For the text-containing cell, return its midpoint in [x, y] coordinate format. 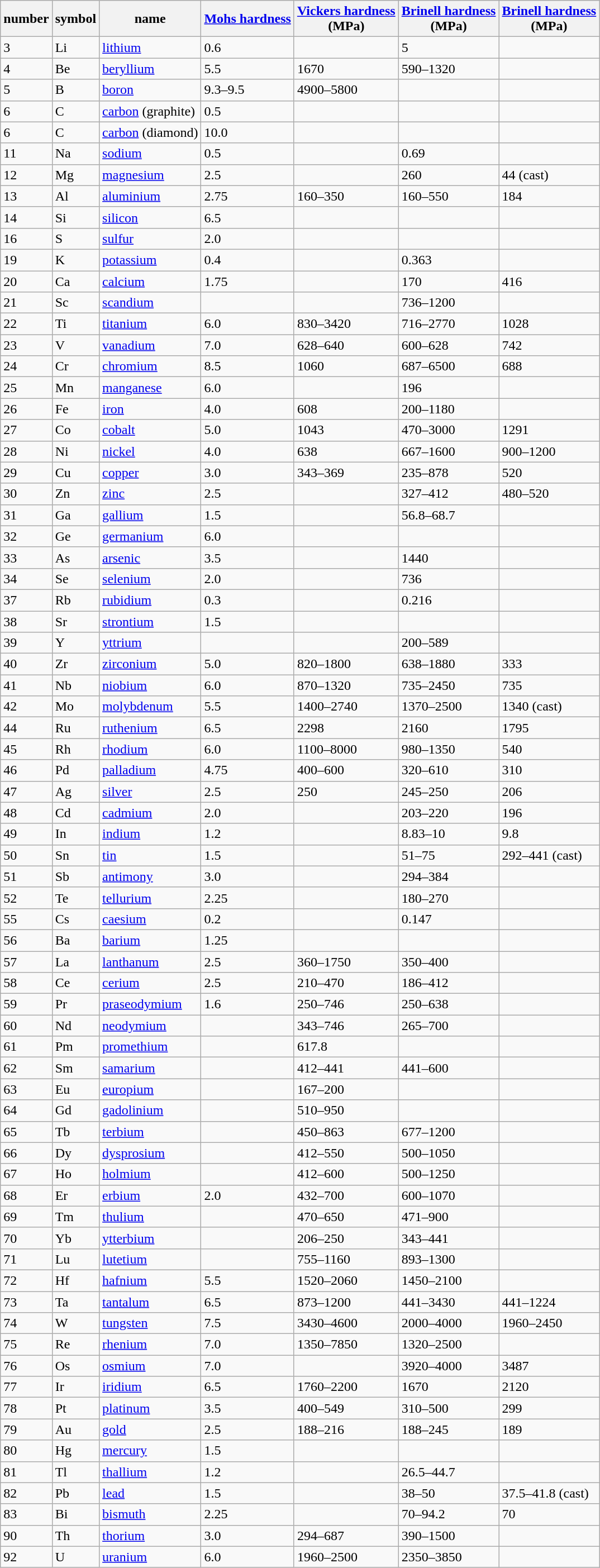
608 [346, 409]
66 [26, 1153]
Mn [75, 388]
26 [26, 409]
Pb [75, 1493]
Ba [75, 940]
1450–2100 [449, 1280]
gadolinium [150, 1111]
450–863 [346, 1132]
Pr [75, 1004]
56 [26, 940]
number [26, 19]
9.8 [549, 834]
250–638 [449, 1004]
yttrium [150, 643]
caesium [150, 919]
320–610 [449, 770]
873–1200 [346, 1302]
40 [26, 664]
Ru [75, 728]
830–3420 [346, 324]
441–1224 [549, 1302]
Y [75, 643]
200–589 [449, 643]
terbium [150, 1132]
600–628 [449, 345]
83 [26, 1514]
tungsten [150, 1323]
77 [26, 1387]
50 [26, 855]
zinc [150, 494]
22 [26, 324]
57 [26, 961]
29 [26, 473]
55 [26, 919]
470–650 [346, 1217]
Sb [75, 876]
590–1320 [449, 69]
210–470 [346, 983]
687–6500 [449, 366]
49 [26, 834]
B [75, 90]
294–384 [449, 876]
1.25 [247, 940]
638–1880 [449, 664]
343–746 [346, 1026]
Cs [75, 919]
Li [75, 47]
Dy [75, 1153]
343–369 [346, 473]
3430–4600 [346, 1323]
28 [26, 451]
62 [26, 1068]
38–50 [449, 1493]
75 [26, 1345]
500–1050 [449, 1153]
90 [26, 1536]
520 [549, 473]
Mg [75, 175]
79 [26, 1429]
200–1180 [449, 409]
europium [150, 1089]
beryllium [150, 69]
Bi [75, 1514]
3920–4000 [449, 1366]
uranium [150, 1557]
Ho [75, 1174]
39 [26, 643]
80 [26, 1451]
cadmium [150, 813]
294–687 [346, 1536]
barium [150, 940]
name [150, 19]
Ag [75, 792]
206 [549, 792]
Sm [75, 1068]
1340 (cast) [549, 707]
zirconium [150, 664]
8.83–10 [449, 834]
Pt [75, 1408]
34 [26, 579]
27 [26, 430]
In [75, 834]
La [75, 961]
3487 [549, 1366]
Ni [75, 451]
10.0 [247, 132]
iron [150, 409]
688 [549, 366]
167–200 [346, 1089]
1760–2200 [346, 1387]
vanadium [150, 345]
51 [26, 876]
2298 [346, 728]
Rb [75, 600]
735–2450 [449, 685]
47 [26, 792]
U [75, 1557]
dysprosium [150, 1153]
203–220 [449, 813]
calcium [150, 281]
820–1800 [346, 664]
250 [346, 792]
189 [549, 1429]
3 [26, 47]
rhenium [150, 1345]
32 [26, 536]
manganese [150, 388]
160–550 [449, 196]
0.2 [247, 919]
390–1500 [449, 1536]
600–1070 [449, 1195]
potassium [150, 260]
4.75 [247, 770]
indium [150, 834]
Pm [75, 1047]
Ce [75, 983]
titanium [150, 324]
aluminium [150, 196]
Tm [75, 1217]
1.75 [247, 281]
48 [26, 813]
65 [26, 1132]
441–600 [449, 1068]
471–900 [449, 1217]
selenium [150, 579]
37 [26, 600]
893–1300 [449, 1259]
tantalum [150, 1302]
carbon (diamond) [150, 132]
molybdenum [150, 707]
677–1200 [449, 1132]
2000–4000 [449, 1323]
59 [26, 1004]
299 [549, 1408]
265–700 [449, 1026]
niobium [150, 685]
63 [26, 1089]
206–250 [346, 1238]
350–400 [449, 961]
2160 [449, 728]
Au [75, 1429]
scandium [150, 303]
lutetium [150, 1259]
292–441 (cast) [549, 855]
rubidium [150, 600]
37.5–41.8 (cast) [549, 1493]
Tl [75, 1472]
neodymium [150, 1026]
thorium [150, 1536]
1370–2500 [449, 707]
K [75, 260]
Al [75, 196]
70–94.2 [449, 1514]
osmium [150, 1366]
0.6 [247, 47]
45 [26, 749]
Nd [75, 1026]
bismuth [150, 1514]
4900–5800 [346, 90]
chromium [150, 366]
500–1250 [449, 1174]
441–3430 [449, 1302]
26.5–44.7 [449, 1472]
56.8–68.7 [449, 515]
735 [549, 685]
628–640 [346, 345]
Ca [75, 281]
69 [26, 1217]
antimony [150, 876]
742 [549, 345]
lanthanum [150, 961]
lithium [150, 47]
Sn [75, 855]
667–1600 [449, 451]
412–550 [346, 1153]
thallium [150, 1472]
0.216 [449, 600]
mercury [150, 1451]
thulium [150, 1217]
Hg [75, 1451]
cobalt [150, 430]
Cu [75, 473]
25 [26, 388]
Mohs hardness [247, 19]
Rh [75, 749]
Er [75, 1195]
0.69 [449, 154]
23 [26, 345]
0.147 [449, 919]
1960–2450 [549, 1323]
Pd [75, 770]
67 [26, 1174]
58 [26, 983]
silicon [150, 217]
24 [26, 366]
92 [26, 1557]
Te [75, 898]
1043 [346, 430]
Si [75, 217]
480–520 [549, 494]
638 [346, 451]
400–600 [346, 770]
iridium [150, 1387]
S [75, 239]
870–1320 [346, 685]
Vickers hardness(MPa) [346, 19]
38 [26, 622]
Na [75, 154]
9.3–9.5 [247, 90]
20 [26, 281]
gold [150, 1429]
0.363 [449, 260]
Co [75, 430]
310–500 [449, 1408]
arsenic [150, 557]
186–412 [449, 983]
tin [150, 855]
260 [449, 175]
Ti [75, 324]
432–700 [346, 1195]
980–1350 [449, 749]
41 [26, 685]
540 [549, 749]
Cd [75, 813]
31 [26, 515]
343–441 [449, 1238]
716–2770 [449, 324]
1060 [346, 366]
360–1750 [346, 961]
71 [26, 1259]
310 [549, 770]
19 [26, 260]
73 [26, 1302]
33 [26, 557]
68 [26, 1195]
samarium [150, 1068]
Ir [75, 1387]
carbon (graphite) [150, 111]
sodium [150, 154]
ruthenium [150, 728]
promethium [150, 1047]
736–1200 [449, 303]
170 [449, 281]
0.3 [247, 600]
germanium [150, 536]
1520–2060 [346, 1280]
praseodymium [150, 1004]
gallium [150, 515]
42 [26, 707]
46 [26, 770]
platinum [150, 1408]
Yb [75, 1238]
44 (cast) [549, 175]
1440 [449, 557]
1291 [549, 430]
61 [26, 1047]
palladium [150, 770]
strontium [150, 622]
W [75, 1323]
lead [150, 1493]
736 [449, 579]
Os [75, 1366]
1320–2500 [449, 1345]
900–1200 [549, 451]
60 [26, 1026]
8.5 [247, 366]
Be [75, 69]
1350–7850 [346, 1345]
tellurium [150, 898]
4 [26, 69]
Ga [75, 515]
7.5 [247, 1323]
Ge [75, 536]
ytterbium [150, 1238]
Lu [75, 1259]
180–270 [449, 898]
Hf [75, 1280]
silver [150, 792]
rhodium [150, 749]
51–75 [449, 855]
V [75, 345]
12 [26, 175]
Ta [75, 1302]
1.6 [247, 1004]
Fe [75, 409]
copper [150, 473]
1028 [549, 324]
188–245 [449, 1429]
250–746 [346, 1004]
Eu [75, 1089]
400–549 [346, 1408]
327–412 [449, 494]
Zn [75, 494]
holmium [150, 1174]
sulfur [150, 239]
nickel [150, 451]
470–3000 [449, 430]
160–350 [346, 196]
1100–8000 [346, 749]
As [75, 557]
2350–3850 [449, 1557]
Mo [75, 707]
188–216 [346, 1429]
412–441 [346, 1068]
64 [26, 1111]
333 [549, 664]
cerium [150, 983]
16 [26, 239]
510–950 [346, 1111]
Tb [75, 1132]
14 [26, 217]
0.4 [247, 260]
1400–2740 [346, 707]
416 [549, 281]
82 [26, 1493]
81 [26, 1472]
hafnium [150, 1280]
13 [26, 196]
1795 [549, 728]
617.8 [346, 1047]
76 [26, 1366]
Zr [75, 664]
erbium [150, 1195]
1960–2500 [346, 1557]
72 [26, 1280]
2.75 [247, 196]
11 [26, 154]
Re [75, 1345]
245–250 [449, 792]
412–600 [346, 1174]
Sr [75, 622]
44 [26, 728]
755–1160 [346, 1259]
30 [26, 494]
symbol [75, 19]
Th [75, 1536]
Gd [75, 1111]
magnesium [150, 175]
74 [26, 1323]
Cr [75, 366]
235–878 [449, 473]
78 [26, 1408]
Nb [75, 685]
184 [549, 196]
2120 [549, 1387]
boron [150, 90]
21 [26, 303]
Sc [75, 303]
52 [26, 898]
Se [75, 579]
